Provide the [X, Y] coordinate of the cell's center where the given text is located.  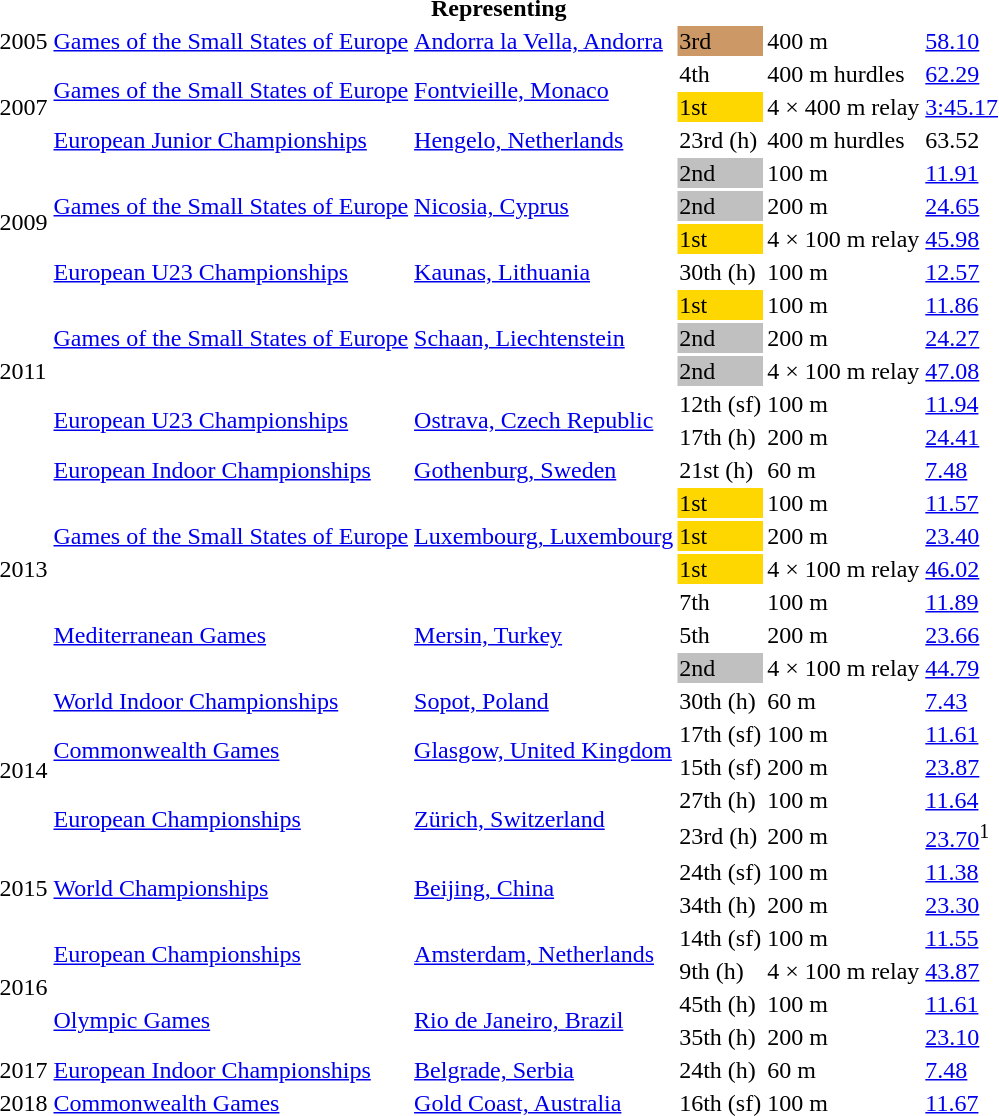
Gothenburg, Sweden [544, 470]
35th (h) [720, 1037]
4 × 400 m relay [844, 107]
Kaunas, Lithuania [544, 272]
3rd [720, 41]
4th [720, 74]
Zürich, Switzerland [544, 820]
Sopot, Poland [544, 701]
21st (h) [720, 470]
45th (h) [720, 1004]
17th (h) [720, 437]
34th (h) [720, 905]
Belgrade, Serbia [544, 1070]
27th (h) [720, 800]
Nicosia, Cyprus [544, 206]
7th [720, 602]
Rio de Janeiro, Brazil [544, 1020]
Glasgow, United Kingdom [544, 750]
24th (h) [720, 1070]
9th (h) [720, 971]
World Championships [231, 888]
Olympic Games [231, 1020]
Mediterranean Games [231, 635]
Fontvieille, Monaco [544, 90]
Beijing, China [544, 888]
Luxembourg, Luxembourg [544, 536]
400 m [844, 41]
5th [720, 635]
24th (sf) [720, 872]
Andorra la Vella, Andorra [544, 41]
14th (sf) [720, 938]
Mersin, Turkey [544, 635]
15th (sf) [720, 767]
17th (sf) [720, 734]
Schaan, Liechtenstein [544, 338]
Ostrava, Czech Republic [544, 420]
Hengelo, Netherlands [544, 140]
Amsterdam, Netherlands [544, 954]
Commonwealth Games [231, 750]
European Junior Championships [231, 140]
12th (sf) [720, 404]
World Indoor Championships [231, 701]
